Return [X, Y] of the center of cell containing provided text 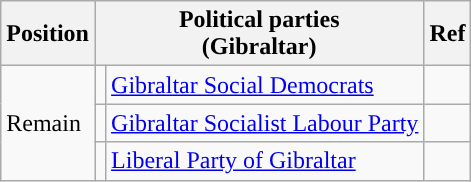
Ref [448, 34]
Gibraltar Socialist Labour Party [265, 123]
Position [48, 34]
Remain [48, 123]
Political parties(Gibraltar) [258, 34]
Gibraltar Social Democrats [265, 85]
Liberal Party of Gibraltar [265, 161]
